Provide the [x, y] coordinate of the cell's center where the given text is located.  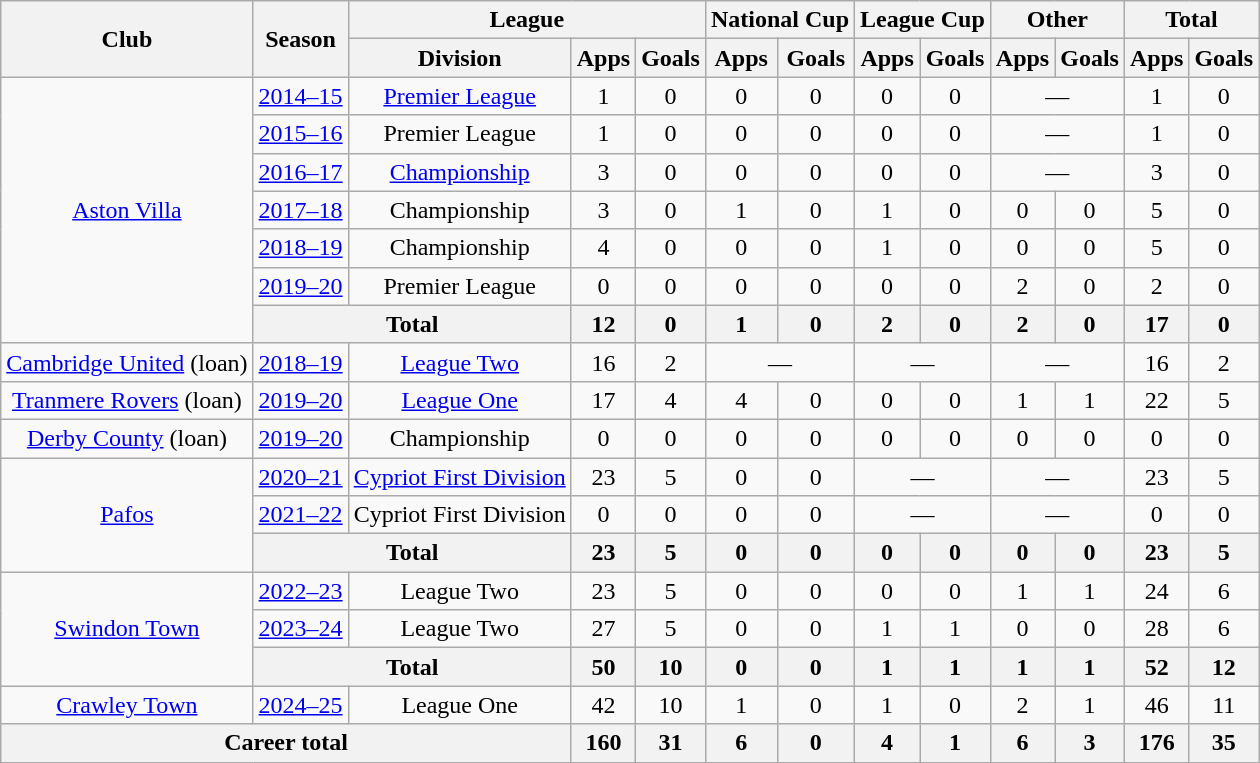
27 [603, 629]
160 [603, 743]
31 [671, 743]
24 [1156, 591]
Career total [286, 743]
2024–25 [300, 705]
Swindon Town [127, 629]
Derby County (loan) [127, 438]
35 [1224, 743]
2021–22 [300, 515]
Division [460, 58]
2022–23 [300, 591]
2015–16 [300, 134]
52 [1156, 667]
11 [1224, 705]
Club [127, 39]
2017–18 [300, 210]
176 [1156, 743]
Cambridge United (loan) [127, 362]
28 [1156, 629]
Aston Villa [127, 210]
Crawley Town [127, 705]
2020–21 [300, 477]
2014–15 [300, 96]
46 [1156, 705]
League Cup [923, 20]
Season [300, 39]
42 [603, 705]
2023–24 [300, 629]
50 [603, 667]
League [526, 20]
22 [1156, 400]
Other [1057, 20]
National Cup [780, 20]
Tranmere Rovers (loan) [127, 400]
2016–17 [300, 172]
Pafos [127, 515]
